Search for the cell housing the specified text and yield its [X, Y] center coordinate. 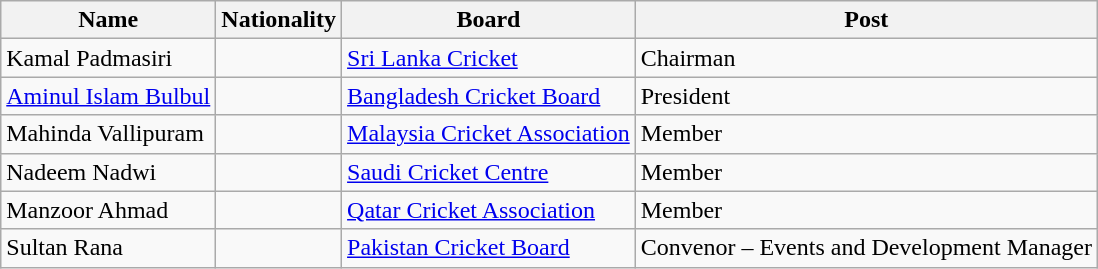
Mahinda Vallipuram [108, 134]
Sri Lanka Cricket [489, 58]
Name [108, 20]
Convenor – Events and Development Manager [866, 248]
Bangladesh Cricket Board [489, 96]
Saudi Cricket Centre [489, 172]
Kamal Padmasiri [108, 58]
Pakistan Cricket Board [489, 248]
President [866, 96]
Chairman [866, 58]
Post [866, 20]
Qatar Cricket Association [489, 210]
Aminul Islam Bulbul [108, 96]
Malaysia Cricket Association [489, 134]
Sultan Rana [108, 248]
Nadeem Nadwi [108, 172]
Manzoor Ahmad [108, 210]
Board [489, 20]
Nationality [279, 20]
